Locate the cell with the specified text and output its [X, Y] center coordinate. 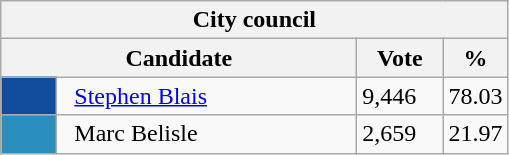
City council [254, 20]
21.97 [476, 134]
Vote [400, 58]
2,659 [400, 134]
Stephen Blais [207, 96]
9,446 [400, 96]
% [476, 58]
78.03 [476, 96]
Marc Belisle [207, 134]
Candidate [179, 58]
